Find where the given text appears and provide that cell's center as (X, Y) coordinate. 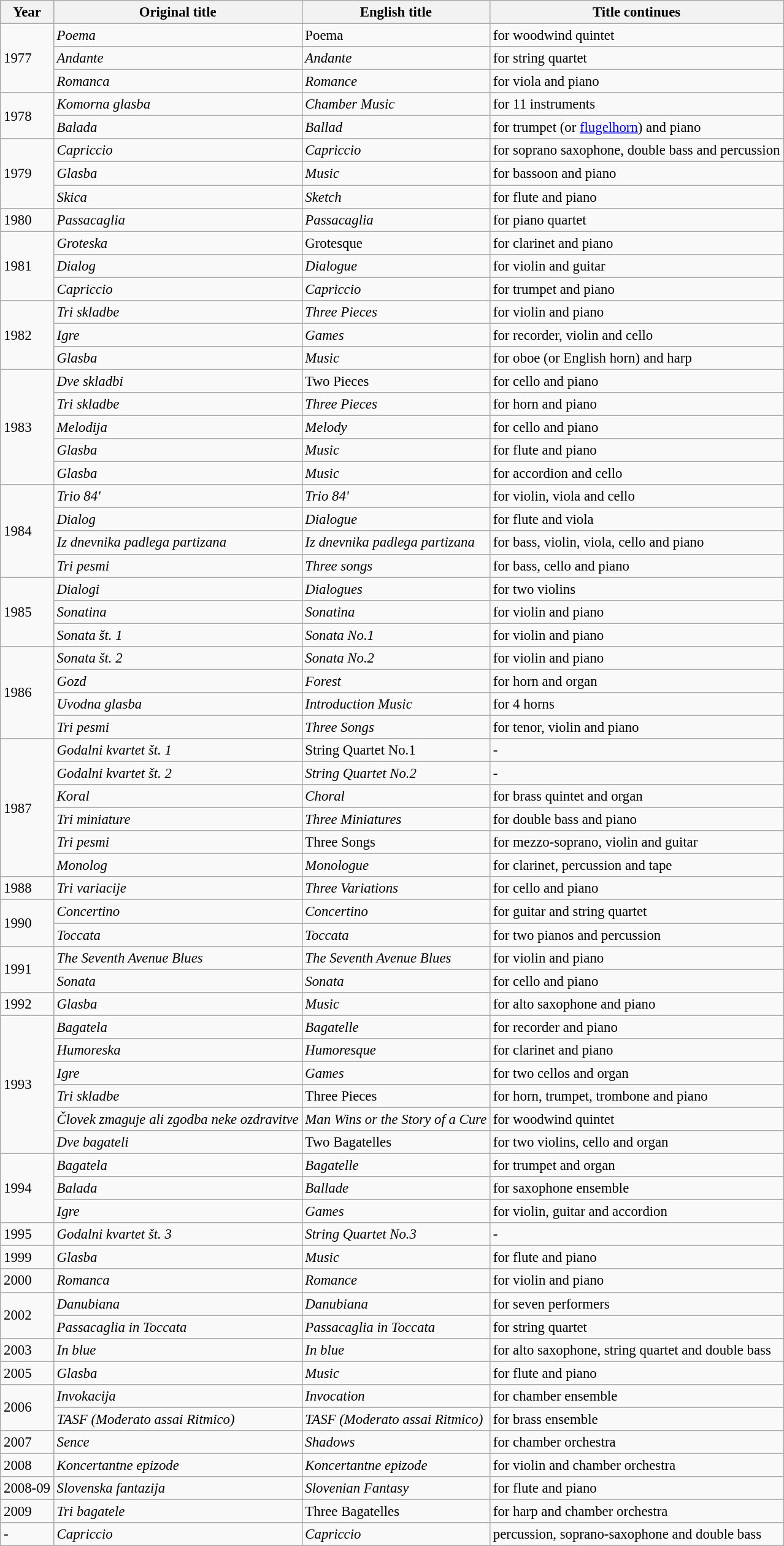
Tri variacije (178, 889)
Invokacija (178, 1396)
Dve skladbi (178, 381)
String Quartet No.1 (396, 750)
Chamber Music (396, 104)
for harp and chamber orchestra (637, 1512)
String Quartet No.2 (396, 774)
2005 (27, 1373)
1986 (27, 693)
for brass ensemble (637, 1419)
for two pianos and percussion (637, 935)
Tri bagatele (178, 1512)
for brass quintet and organ (637, 796)
for alto saxophone, string quartet and double bass (637, 1350)
1992 (27, 1004)
2003 (27, 1350)
Melodija (178, 428)
1994 (27, 1189)
for horn, trumpet, trombone and piano (637, 1096)
1990 (27, 923)
Monolog (178, 866)
for 4 horns (637, 704)
for horn and organ (637, 681)
1991 (27, 969)
for chamber orchestra (637, 1442)
1982 (27, 335)
for horn and piano (637, 404)
Two Pieces (396, 381)
Gozd (178, 681)
Choral (396, 796)
Godalni kvartet št. 1 (178, 750)
Uvodna glasba (178, 704)
Godalni kvartet št. 2 (178, 774)
1983 (27, 427)
Three Variations (396, 889)
for accordion and cello (637, 474)
for saxophone ensemble (637, 1188)
Sonata No.1 (396, 635)
Shadows (396, 1442)
for bassoon and piano (637, 174)
Dialogues (396, 589)
1980 (27, 220)
Humoreska (178, 1050)
Sence (178, 1442)
2002 (27, 1315)
1987 (27, 808)
String Quartet No.3 (396, 1234)
Sketch (396, 197)
Three songs (396, 566)
for chamber ensemble (637, 1396)
for violin, viola and cello (637, 496)
for flute and viola (637, 520)
for violin, guitar and accordion (637, 1212)
percussion, soprano-saxophone and double bass (637, 1534)
Grotesque (396, 243)
for double bass and piano (637, 820)
Introduction Music (396, 704)
for two violins, cello and organ (637, 1142)
Title continues (637, 12)
for soprano saxophone, double bass and percussion (637, 150)
for piano quartet (637, 220)
Slovenian Fantasy (396, 1488)
for guitar and string quartet (637, 912)
for viola and piano (637, 82)
1995 (27, 1234)
1979 (27, 173)
Year (27, 12)
2008-09 (27, 1488)
1978 (27, 115)
1985 (27, 612)
Ballade (396, 1188)
Tri miniature (178, 820)
Monologue (396, 866)
for two cellos and organ (637, 1073)
Melody (396, 428)
Ballad (396, 128)
English title (396, 12)
for violin and guitar (637, 266)
Slovenska fantazija (178, 1488)
Sonata No.2 (396, 658)
for bass, cello and piano (637, 566)
Skica (178, 197)
for tenor, violin and piano (637, 727)
for recorder, violin and cello (637, 335)
for recorder and piano (637, 1027)
Človek zmaguje ali zgodba neke ozdravitve (178, 1119)
1984 (27, 531)
2007 (27, 1442)
Godalni kvartet št. 3 (178, 1234)
Humoresque (396, 1050)
for 11 instruments (637, 104)
for mezzo-soprano, violin and guitar (637, 842)
2006 (27, 1407)
for violin and chamber orchestra (637, 1465)
Three Bagatelles (396, 1512)
for two violins (637, 589)
2009 (27, 1512)
Three Miniatures (396, 820)
for trumpet and organ (637, 1166)
2000 (27, 1281)
Groteska (178, 243)
2008 (27, 1465)
1999 (27, 1258)
1981 (27, 266)
Komorna glasba (178, 104)
for trumpet (or flugelhorn) and piano (637, 128)
for alto saxophone and piano (637, 1004)
Dialogi (178, 589)
for oboe (or English horn) and harp (637, 358)
for bass, violin, viola, cello and piano (637, 543)
Sonata št. 1 (178, 635)
for trumpet and piano (637, 289)
for clarinet, percussion and tape (637, 866)
Invocation (396, 1396)
Sonata št. 2 (178, 658)
1993 (27, 1085)
Koral (178, 796)
Two Bagatelles (396, 1142)
1977 (27, 59)
Dve bagateli (178, 1142)
1988 (27, 889)
Original title (178, 12)
for seven performers (637, 1304)
Forest (396, 681)
Man Wins or the Story of a Cure (396, 1119)
